Identify which cell holds the provided text, then report its (X, Y) central coordinate. 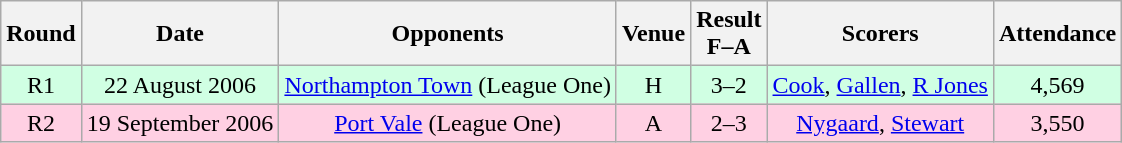
H (653, 85)
Round (41, 34)
Scorers (880, 34)
R1 (41, 85)
22 August 2006 (180, 85)
Northampton Town (League One) (448, 85)
3,550 (1057, 123)
4,569 (1057, 85)
ResultF–A (729, 34)
Nygaard, Stewart (880, 123)
Cook, Gallen, R Jones (880, 85)
Opponents (448, 34)
A (653, 123)
Attendance (1057, 34)
3–2 (729, 85)
2–3 (729, 123)
Venue (653, 34)
R2 (41, 123)
Port Vale (League One) (448, 123)
19 September 2006 (180, 123)
Date (180, 34)
